Provide the [X, Y] coordinate of the cell's center where the given text is located.  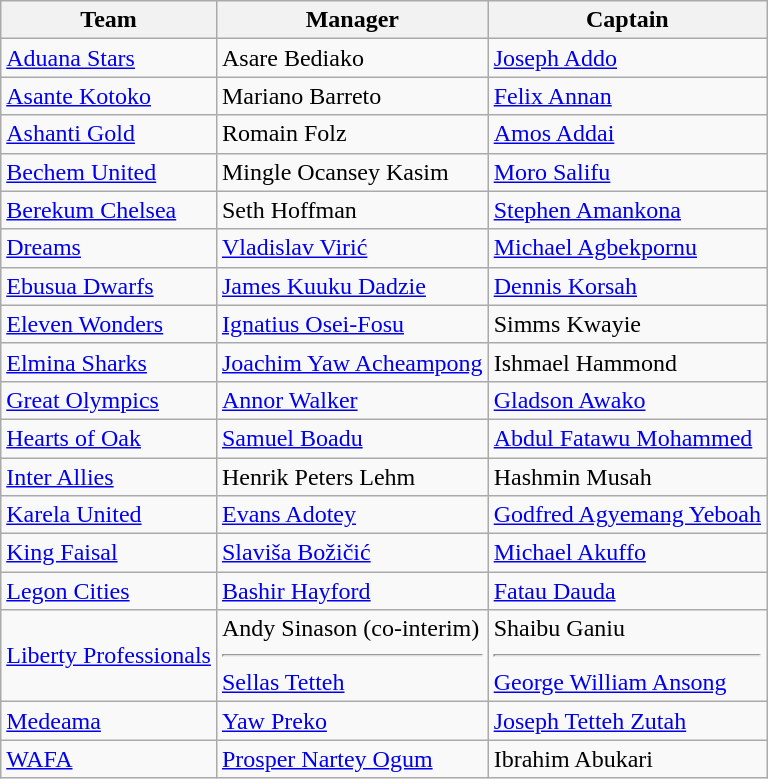
Godfred Agyemang Yeboah [627, 515]
Captain [627, 20]
Mingle Ocansey Kasim [352, 172]
Hashmin Musah [627, 477]
Dreams [109, 248]
Vladislav Virić [352, 248]
Fatau Dauda [627, 591]
Karela United [109, 515]
James Kuuku Dadzie [352, 286]
Simms Kwayie [627, 324]
Aduana Stars [109, 58]
Berekum Chelsea [109, 210]
Stephen Amankona [627, 210]
Shaibu Ganiu George William Ansong [627, 656]
Asare Bediako [352, 58]
Manager [352, 20]
Evans Adotey [352, 515]
Ignatius Osei-Fosu [352, 324]
Annor Walker [352, 400]
Team [109, 20]
Eleven Wonders [109, 324]
Medeama [109, 721]
Seth Hoffman [352, 210]
Great Olympics [109, 400]
Moro Salifu [627, 172]
Henrik Peters Lehm [352, 477]
Asante Kotoko [109, 96]
Samuel Boadu [352, 438]
Joachim Yaw Acheampong [352, 362]
Abdul Fatawu Mohammed [627, 438]
Ibrahim Abukari [627, 759]
Inter Allies [109, 477]
Legon Cities [109, 591]
Joseph Addo [627, 58]
Michael Akuffo [627, 553]
Liberty Professionals [109, 656]
Ashanti Gold [109, 134]
Hearts of Oak [109, 438]
King Faisal [109, 553]
Mariano Barreto [352, 96]
Felix Annan [627, 96]
Ebusua Dwarfs [109, 286]
Gladson Awako [627, 400]
WAFA [109, 759]
Joseph Tetteh Zutah [627, 721]
Bashir Hayford [352, 591]
Romain Folz [352, 134]
Bechem United [109, 172]
Amos Addai [627, 134]
Elmina Sharks [109, 362]
Andy Sinason (co-interim) Sellas Tetteh [352, 656]
Yaw Preko [352, 721]
Michael Agbekpornu [627, 248]
Slaviša Božičić [352, 553]
Ishmael Hammond [627, 362]
Dennis Korsah [627, 286]
Prosper Nartey Ogum [352, 759]
